Capture the cell that displays the provided text and extract its [X, Y] central coordinate. 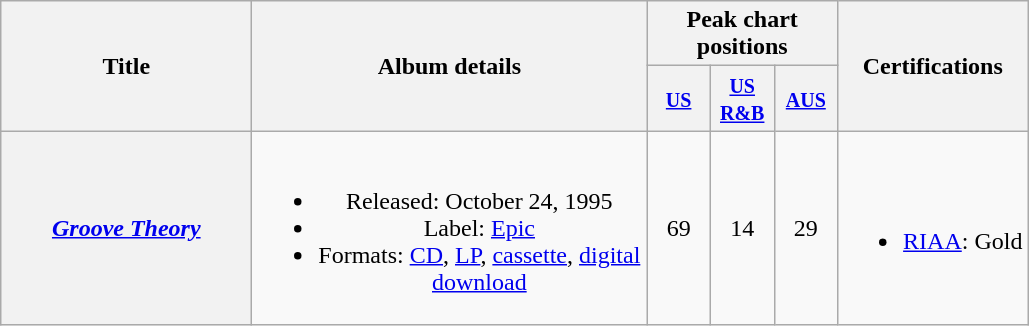
69 [679, 228]
Groove Theory [126, 228]
Released: October 24, 1995Label: EpicFormats: CD, LP, cassette, digital download [450, 228]
29 [806, 228]
USR&B [742, 98]
Title [126, 66]
Peak chart positions [742, 34]
US [679, 98]
RIAA: Gold [933, 228]
Certifications [933, 66]
AUS [806, 98]
14 [742, 228]
Album details [450, 66]
